Capture the cell that displays the provided text and extract its (x, y) central coordinate. 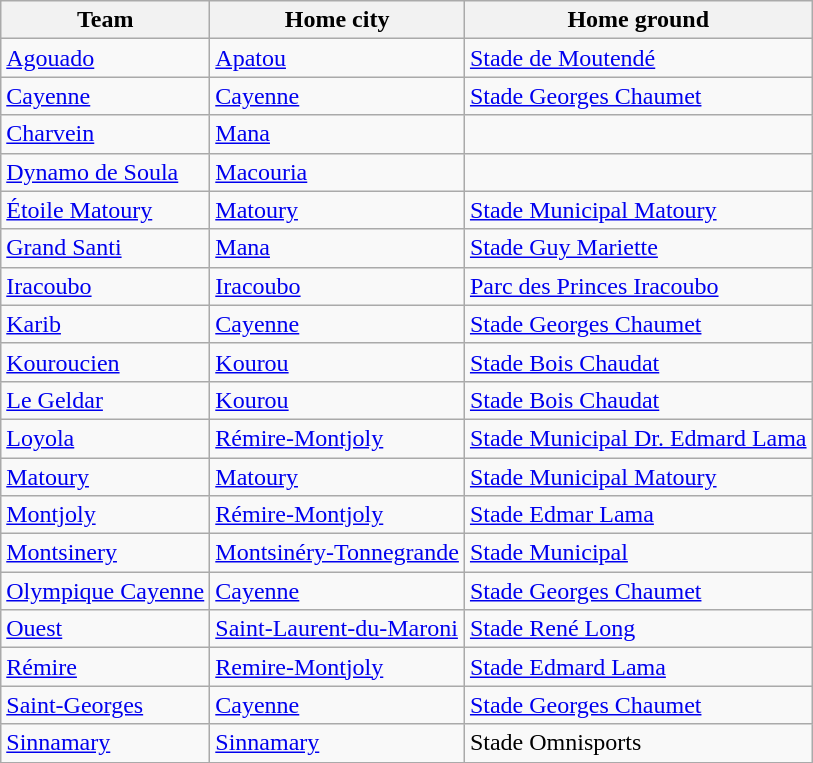
Stade Municipal Dr. Edmard Lama (638, 438)
Olympique Cayenne (106, 591)
Stade René Long (638, 629)
Stade Edmard Lama (638, 667)
Stade de Moutendé (638, 58)
Team (106, 20)
Montjoly (106, 515)
Stade Municipal (638, 553)
Ouest (106, 629)
Loyola (106, 438)
Remire-Montjoly (338, 667)
Dynamo de Soula (106, 172)
Stade Omnisports (638, 743)
Home city (338, 20)
Kouroucien (106, 362)
Montsinery (106, 553)
Parc des Princes Iracoubo (638, 286)
Macouria (338, 172)
Étoile Matoury (106, 210)
Rémire (106, 667)
Saint-Georges (106, 705)
Apatou (338, 58)
Stade Edmar Lama (638, 515)
Montsinéry-Tonnegrande (338, 553)
Saint-Laurent-du-Maroni (338, 629)
Charvein (106, 134)
Le Geldar (106, 400)
Home ground (638, 20)
Karib (106, 324)
Agouado (106, 58)
Stade Guy Mariette (638, 248)
Grand Santi (106, 248)
